Extract the (X, Y) coordinate from the center of the cell holding the provided text.  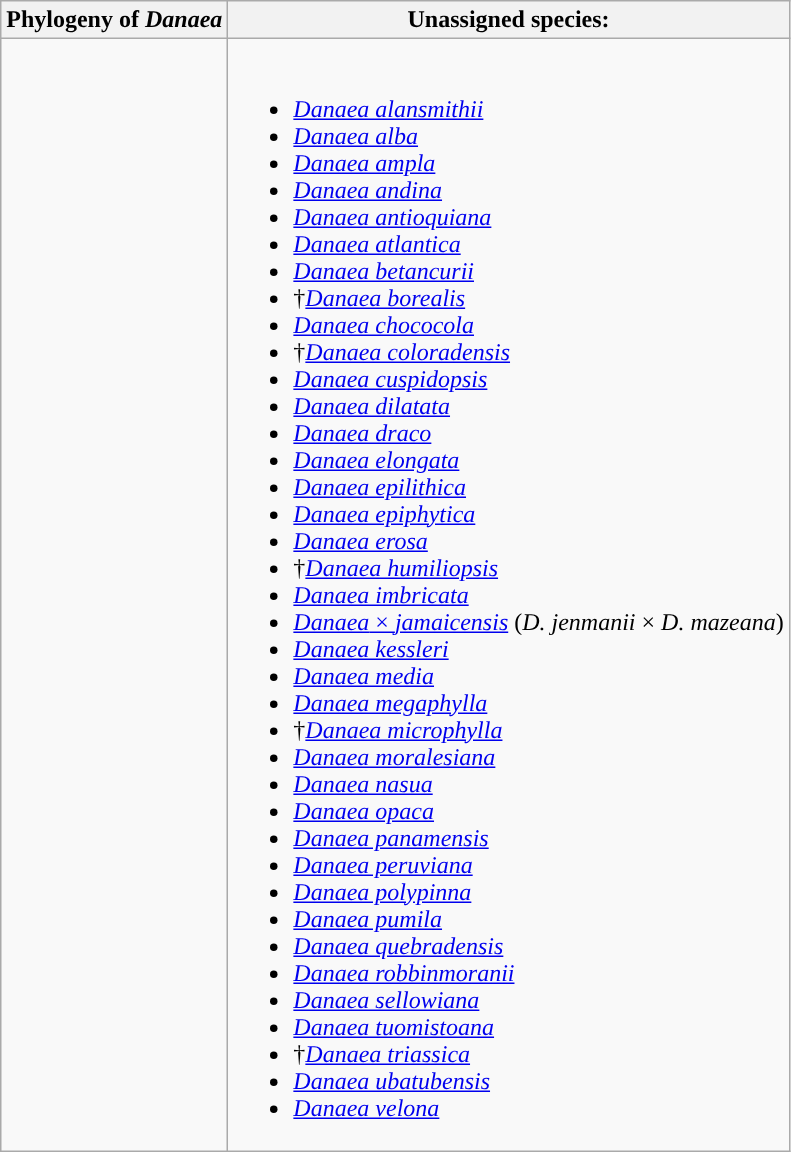
Unassigned species: (508, 20)
Phylogeny of Danaea (114, 20)
